From the cell containing the given text, extract its center point as (x, y) coordinate. 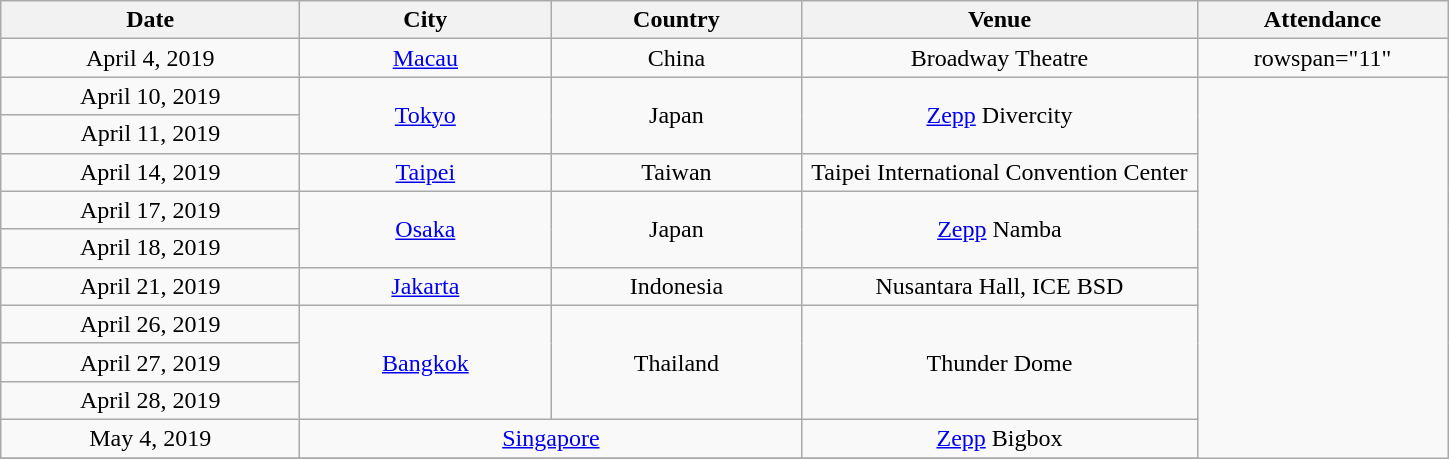
Bangkok (426, 362)
Nusantara Hall, ICE BSD (1000, 286)
Thailand (676, 362)
April 10, 2019 (150, 96)
Broadway Theatre (1000, 58)
Date (150, 20)
April 21, 2019 (150, 286)
Singapore (551, 438)
May 4, 2019 (150, 438)
Tokyo (426, 115)
Attendance (1322, 20)
Taiwan (676, 172)
April 4, 2019 (150, 58)
April 28, 2019 (150, 400)
April 14, 2019 (150, 172)
Zepp Namba (1000, 229)
City (426, 20)
April 18, 2019 (150, 248)
Zepp Divercity (1000, 115)
Thunder Dome (1000, 362)
April 26, 2019 (150, 324)
April 27, 2019 (150, 362)
Indonesia (676, 286)
Macau (426, 58)
Taipei (426, 172)
Taipei International Convention Center (1000, 172)
rowspan="11" (1322, 58)
Zepp Bigbox (1000, 438)
Venue (1000, 20)
China (676, 58)
April 17, 2019 (150, 210)
Jakarta (426, 286)
April 11, 2019 (150, 134)
Country (676, 20)
Osaka (426, 229)
